Capture the cell that displays the provided text and extract its [X, Y] central coordinate. 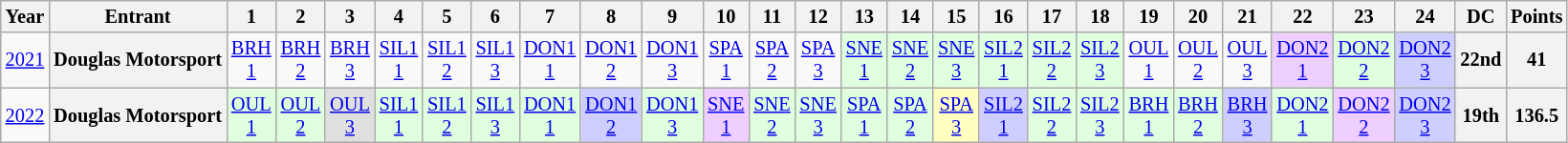
21 [1248, 16]
22 [1302, 16]
6 [495, 16]
19 [1149, 16]
2 [301, 16]
DC [1480, 16]
14 [910, 16]
Entrant [138, 16]
11 [772, 16]
9 [672, 16]
4 [399, 16]
24 [1425, 16]
5 [446, 16]
23 [1363, 16]
2021 [25, 60]
13 [864, 16]
12 [818, 16]
3 [350, 16]
18 [1100, 16]
7 [550, 16]
22nd [1480, 60]
Points [1536, 16]
10 [726, 16]
1 [251, 16]
Year [25, 16]
41 [1536, 60]
136.5 [1536, 115]
15 [956, 16]
8 [611, 16]
19th [1480, 115]
20 [1198, 16]
2022 [25, 115]
17 [1052, 16]
16 [1003, 16]
